From the cell containing the given text, extract its center point as [x, y] coordinate. 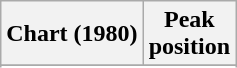
Chart (1980) [72, 34]
Peakposition [189, 34]
